Pinpoint the cell where the given text exists, returning its [x, y] midpoint coordinate. 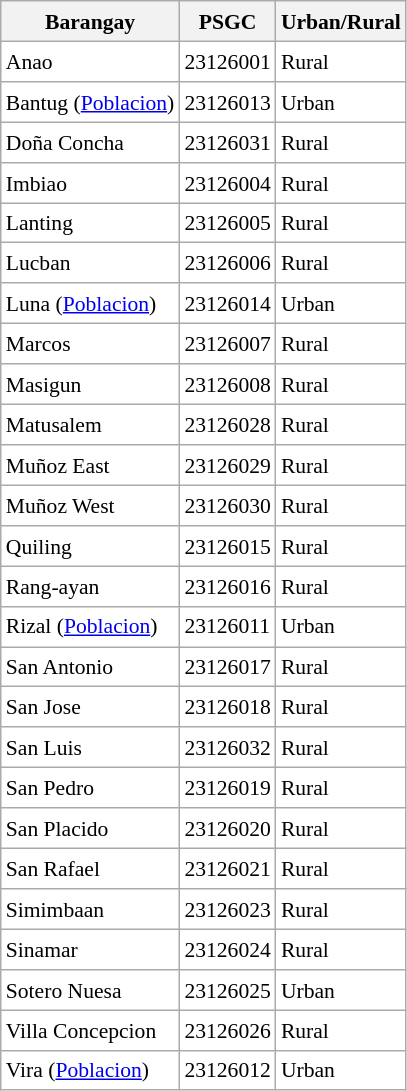
Muñoz East [90, 465]
Marcos [90, 344]
Lucban [90, 263]
Imbiao [90, 183]
23126026 [227, 1030]
Matusalem [90, 425]
23126025 [227, 990]
23126014 [227, 304]
23126006 [227, 263]
San Luis [90, 748]
PSGC [227, 21]
Muñoz West [90, 505]
San Placido [90, 828]
23126011 [227, 627]
San Jose [90, 707]
Anao [90, 62]
San Pedro [90, 788]
23126028 [227, 425]
23126024 [227, 949]
23126012 [227, 1070]
Lanting [90, 223]
Doña Concha [90, 142]
23126008 [227, 384]
Urban/Rural [341, 21]
23126019 [227, 788]
San Rafael [90, 869]
23126020 [227, 828]
23126013 [227, 102]
Rang-ayan [90, 586]
Quiling [90, 546]
23126032 [227, 748]
23126017 [227, 667]
23126023 [227, 909]
Luna (Poblacion) [90, 304]
Villa Concepcion [90, 1030]
San Antonio [90, 667]
23126004 [227, 183]
Sotero Nuesa [90, 990]
23126031 [227, 142]
Barangay [90, 21]
Sinamar [90, 949]
23126007 [227, 344]
23126018 [227, 707]
23126001 [227, 62]
Vira (Poblacion) [90, 1070]
23126005 [227, 223]
23126030 [227, 505]
Bantug (Poblacion) [90, 102]
Masigun [90, 384]
23126021 [227, 869]
23126015 [227, 546]
Rizal (Poblacion) [90, 627]
23126029 [227, 465]
23126016 [227, 586]
Simimbaan [90, 909]
